Scan for the cell matching the given text and deliver its [x, y] coordinate at center. 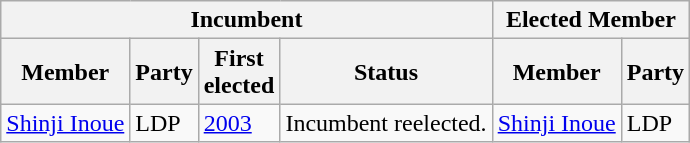
2003 [239, 123]
Incumbent reelected. [386, 123]
Firstelected [239, 72]
Elected Member [590, 20]
Incumbent [246, 20]
Status [386, 72]
